Extract the (X, Y) coordinate from the center of the cell holding the provided text.  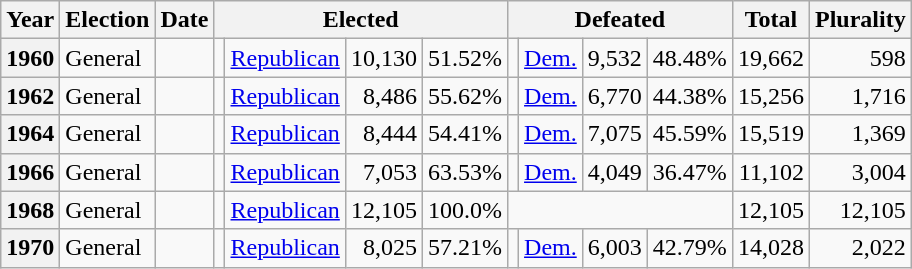
45.59% (690, 134)
1,716 (860, 96)
15,256 (770, 96)
6,003 (614, 248)
1964 (30, 134)
14,028 (770, 248)
2,022 (860, 248)
1960 (30, 58)
Elected (361, 20)
11,102 (770, 172)
48.48% (690, 58)
1968 (30, 210)
3,004 (860, 172)
54.41% (464, 134)
42.79% (690, 248)
Date (184, 20)
Plurality (860, 20)
8,025 (384, 248)
Defeated (620, 20)
1962 (30, 96)
1966 (30, 172)
Total (770, 20)
Year (30, 20)
100.0% (464, 210)
51.52% (464, 58)
7,075 (614, 134)
55.62% (464, 96)
1970 (30, 248)
19,662 (770, 58)
8,486 (384, 96)
Election (108, 20)
7,053 (384, 172)
36.47% (690, 172)
44.38% (690, 96)
10,130 (384, 58)
15,519 (770, 134)
9,532 (614, 58)
63.53% (464, 172)
598 (860, 58)
8,444 (384, 134)
6,770 (614, 96)
1,369 (860, 134)
57.21% (464, 248)
4,049 (614, 172)
